Locate the cell with the specified text and output its (x, y) center coordinate. 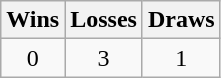
Wins (33, 20)
1 (181, 58)
Draws (181, 20)
0 (33, 58)
Losses (104, 20)
3 (104, 58)
